Search for the cell housing the specified text and yield its [x, y] center coordinate. 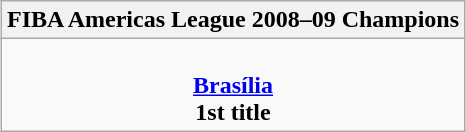
FIBA Americas League 2008–09 Champions [232, 20]
Brasília 1st title [232, 85]
